Scan for the cell matching the given text and deliver its [X, Y] coordinate at center. 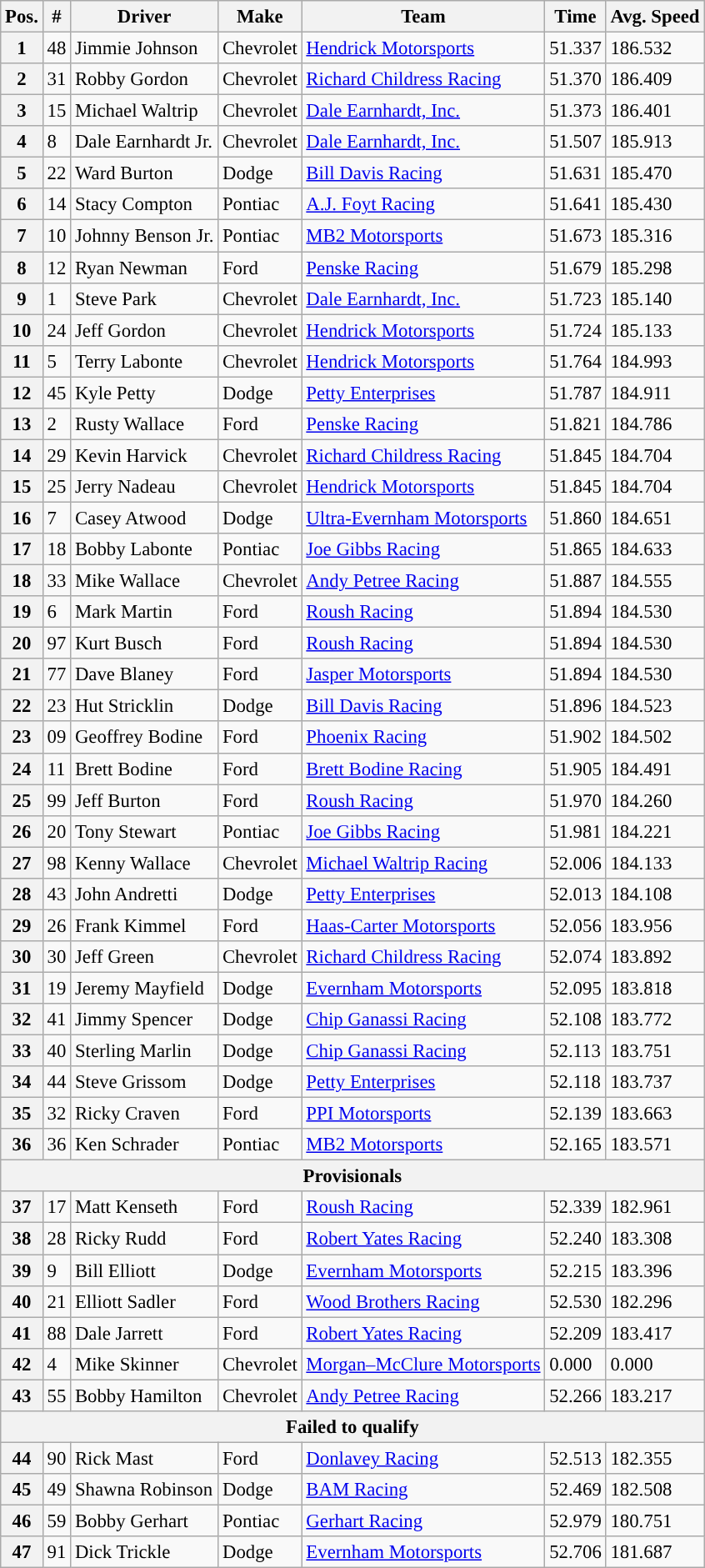
Ward Burton [145, 173]
BAM Racing [423, 1490]
Morgan–McClure Motorsports [423, 1364]
Michael Waltrip [145, 111]
16 [22, 518]
Dick Trickle [145, 1552]
185.470 [655, 173]
# [57, 17]
48 [57, 48]
186.401 [655, 111]
52.513 [575, 1458]
51.337 [575, 48]
183.751 [655, 1051]
Donlavey Racing [423, 1458]
Wood Brothers Racing [423, 1301]
Jasper Motorsports [423, 674]
Jeff Green [145, 957]
184.786 [655, 424]
Avg. Speed [655, 17]
Jimmie Johnson [145, 48]
51.373 [575, 111]
51.679 [575, 268]
Dale Earnhardt Jr. [145, 142]
Rick Mast [145, 1458]
Ultra-Evernham Motorsports [423, 518]
51.905 [575, 769]
52.209 [575, 1333]
Pos. [22, 17]
51.860 [575, 518]
52.006 [575, 863]
52.074 [575, 957]
97 [57, 644]
35 [22, 1114]
Mike Wallace [145, 581]
184.221 [655, 831]
38 [22, 1239]
51.902 [575, 738]
184.523 [655, 706]
Make [260, 17]
55 [57, 1395]
John Andretti [145, 894]
52.095 [575, 988]
183.772 [655, 1019]
Johnny Benson Jr. [145, 236]
182.296 [655, 1301]
13 [22, 424]
Dave Blaney [145, 674]
Frank Kimmel [145, 925]
Matt Kenseth [145, 1208]
183.417 [655, 1333]
Team [423, 17]
Steve Grissom [145, 1082]
91 [57, 1552]
51.821 [575, 424]
52.266 [575, 1395]
Ken Schrader [145, 1145]
Jimmy Spencer [145, 1019]
181.687 [655, 1552]
Tony Stewart [145, 831]
51.507 [575, 142]
184.133 [655, 863]
185.298 [655, 268]
186.409 [655, 79]
184.260 [655, 800]
27 [22, 863]
Stacy Compton [145, 204]
184.491 [655, 769]
183.818 [655, 988]
51.865 [575, 549]
52.469 [575, 1490]
09 [57, 738]
A.J. Foyt Racing [423, 204]
52.139 [575, 1114]
Robby Gordon [145, 79]
Kevin Harvick [145, 455]
183.217 [655, 1395]
Time [575, 17]
52.113 [575, 1051]
Mike Skinner [145, 1364]
185.140 [655, 298]
Kurt Busch [145, 644]
52.118 [575, 1082]
51.970 [575, 800]
184.555 [655, 581]
Bobby Gerhart [145, 1520]
52.240 [575, 1239]
183.956 [655, 925]
Haas-Carter Motorsports [423, 925]
Ryan Newman [145, 268]
Steve Park [145, 298]
46 [22, 1520]
Shawna Robinson [145, 1490]
Brett Bodine Racing [423, 769]
52.215 [575, 1270]
3 [22, 111]
Casey Atwood [145, 518]
52.013 [575, 894]
Hut Stricklin [145, 706]
Phoenix Racing [423, 738]
Jerry Nadeau [145, 487]
Kenny Wallace [145, 863]
51.981 [575, 831]
183.737 [655, 1082]
Elliott Sadler [145, 1301]
Bobby Labonte [145, 549]
51.641 [575, 204]
182.508 [655, 1490]
Failed to qualify [352, 1427]
184.651 [655, 518]
98 [57, 863]
Driver [145, 17]
51.787 [575, 393]
Bobby Hamilton [145, 1395]
52.706 [575, 1552]
51.723 [575, 298]
183.308 [655, 1239]
77 [57, 674]
Brett Bodine [145, 769]
Jeff Gordon [145, 330]
Provisionals [352, 1176]
183.571 [655, 1145]
Bill Elliott [145, 1270]
51.631 [575, 173]
Kyle Petty [145, 393]
185.913 [655, 142]
99 [57, 800]
52.056 [575, 925]
51.896 [575, 706]
Rusty Wallace [145, 424]
51.370 [575, 79]
47 [22, 1552]
180.751 [655, 1520]
Michael Waltrip Racing [423, 863]
42 [22, 1364]
186.532 [655, 48]
182.961 [655, 1208]
Ricky Rudd [145, 1239]
51.887 [575, 581]
182.355 [655, 1458]
49 [57, 1490]
184.993 [655, 361]
185.133 [655, 330]
Mark Martin [145, 612]
90 [57, 1458]
Ricky Craven [145, 1114]
184.502 [655, 738]
Jeremy Mayfield [145, 988]
185.316 [655, 236]
34 [22, 1082]
52.979 [575, 1520]
59 [57, 1520]
183.396 [655, 1270]
184.108 [655, 894]
51.673 [575, 236]
183.892 [655, 957]
183.663 [655, 1114]
37 [22, 1208]
88 [57, 1333]
PPI Motorsports [423, 1114]
Dale Jarrett [145, 1333]
39 [22, 1270]
Geoffrey Bodine [145, 738]
51.764 [575, 361]
Jeff Burton [145, 800]
Terry Labonte [145, 361]
Sterling Marlin [145, 1051]
52.165 [575, 1145]
Gerhart Racing [423, 1520]
184.633 [655, 549]
52.108 [575, 1019]
51.724 [575, 330]
52.530 [575, 1301]
184.911 [655, 393]
52.339 [575, 1208]
185.430 [655, 204]
